For the text-containing cell, return its midpoint in [X, Y] coordinate format. 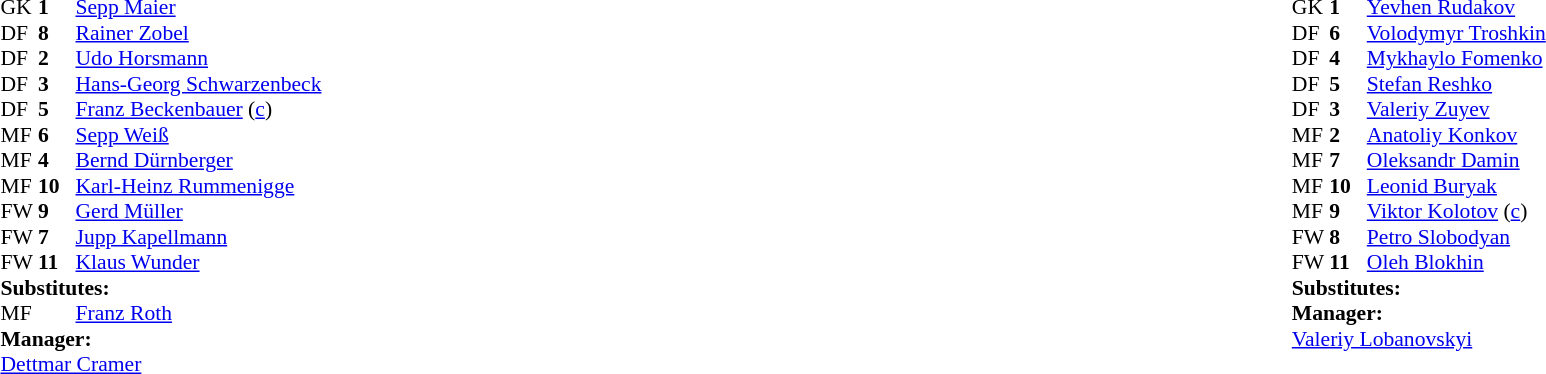
Udo Horsmann [199, 59]
Valeriy Zuyev [1456, 109]
Franz Beckenbauer (c) [199, 109]
Sepp Weiß [199, 135]
Anatoliy Konkov [1456, 135]
Hans-Georg Schwarzenbeck [199, 84]
Petro Slobodyan [1456, 237]
Bernd Dürnberger [199, 161]
Klaus Wunder [199, 263]
Karl-Heinz Rummenigge [199, 186]
Rainer Zobel [199, 33]
Mykhaylo Fomenko [1456, 59]
Oleh Blokhin [1456, 263]
Volodymyr Troshkin [1456, 33]
Leonid Buryak [1456, 186]
Oleksandr Damin [1456, 161]
Valeriy Lobanovskyi [1419, 339]
Viktor Kolotov (c) [1456, 211]
Stefan Reshko [1456, 84]
Gerd Müller [199, 211]
Franz Roth [199, 313]
Jupp Kapellmann [199, 237]
